Search for the cell housing the specified text and yield its (x, y) center coordinate. 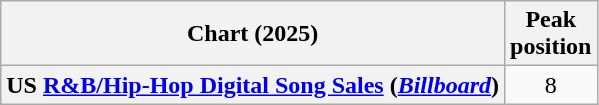
US R&B/Hip-Hop Digital Song Sales (Billboard) (253, 85)
Chart (2025) (253, 34)
Peakposition (551, 34)
8 (551, 85)
